Pinpoint the cell where the given text exists, returning its (X, Y) midpoint coordinate. 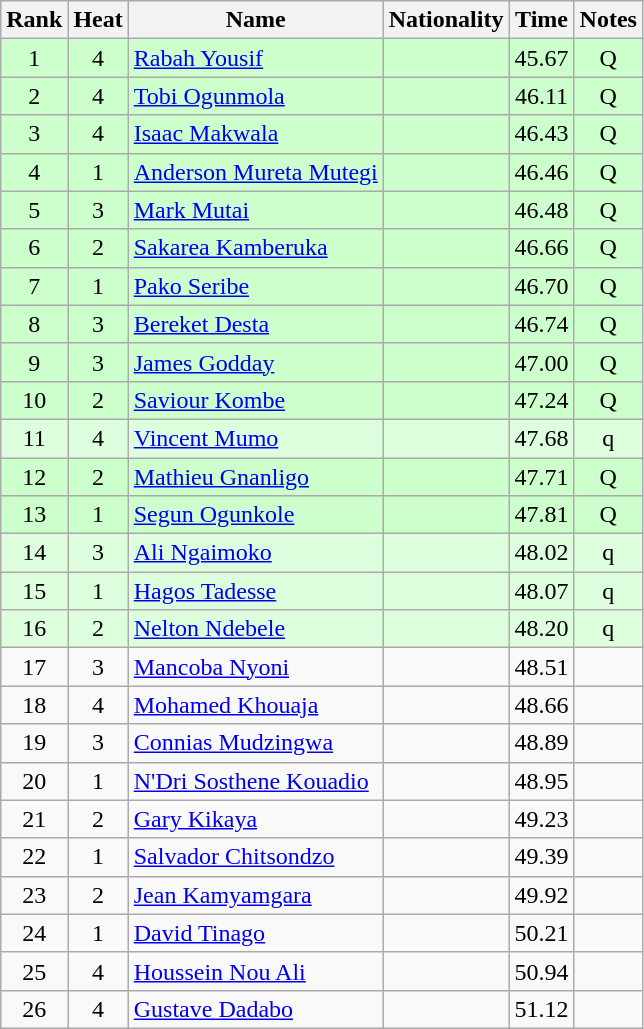
46.70 (542, 286)
6 (34, 248)
Mohamed Khouaja (256, 705)
8 (34, 324)
Anderson Mureta Mutegi (256, 172)
46.43 (542, 134)
20 (34, 781)
46.48 (542, 210)
David Tinago (256, 933)
22 (34, 857)
Pako Seribe (256, 286)
48.95 (542, 781)
46.11 (542, 96)
Connias Mudzingwa (256, 743)
49.39 (542, 857)
23 (34, 895)
48.20 (542, 629)
45.67 (542, 58)
47.00 (542, 362)
11 (34, 438)
48.89 (542, 743)
47.68 (542, 438)
48.07 (542, 591)
Segun Ogunkole (256, 515)
21 (34, 819)
48.02 (542, 553)
48.51 (542, 667)
46.74 (542, 324)
Isaac Makwala (256, 134)
Houssein Nou Ali (256, 971)
Ali Ngaimoko (256, 553)
Nelton Ndebele (256, 629)
Mark Mutai (256, 210)
50.94 (542, 971)
48.66 (542, 705)
7 (34, 286)
49.23 (542, 819)
N'Dri Sosthene Kouadio (256, 781)
Sakarea Kamberuka (256, 248)
Rank (34, 20)
Gary Kikaya (256, 819)
46.66 (542, 248)
51.12 (542, 1009)
Heat (98, 20)
49.92 (542, 895)
25 (34, 971)
Mancoba Nyoni (256, 667)
Rabah Yousif (256, 58)
15 (34, 591)
Saviour Kombe (256, 400)
James Godday (256, 362)
Jean Kamyamgara (256, 895)
47.71 (542, 477)
47.81 (542, 515)
Salvador Chitsondzo (256, 857)
18 (34, 705)
50.21 (542, 933)
14 (34, 553)
Nationality (446, 20)
Notes (608, 20)
9 (34, 362)
24 (34, 933)
Hagos Tadesse (256, 591)
12 (34, 477)
16 (34, 629)
Mathieu Gnanligo (256, 477)
Vincent Mumo (256, 438)
19 (34, 743)
5 (34, 210)
10 (34, 400)
Name (256, 20)
46.46 (542, 172)
Gustave Dadabo (256, 1009)
Bereket Desta (256, 324)
Tobi Ogunmola (256, 96)
Time (542, 20)
17 (34, 667)
13 (34, 515)
47.24 (542, 400)
26 (34, 1009)
